For the text-containing cell, return its midpoint in (X, Y) coordinate format. 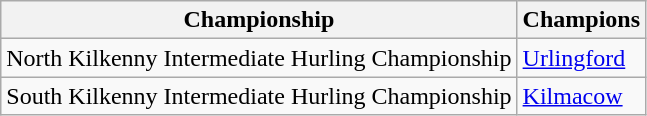
South Kilkenny Intermediate Hurling Championship (259, 96)
Champions (581, 20)
North Kilkenny Intermediate Hurling Championship (259, 58)
Championship (259, 20)
Kilmacow (581, 96)
Urlingford (581, 58)
